Return [x, y] of the center of cell containing provided text 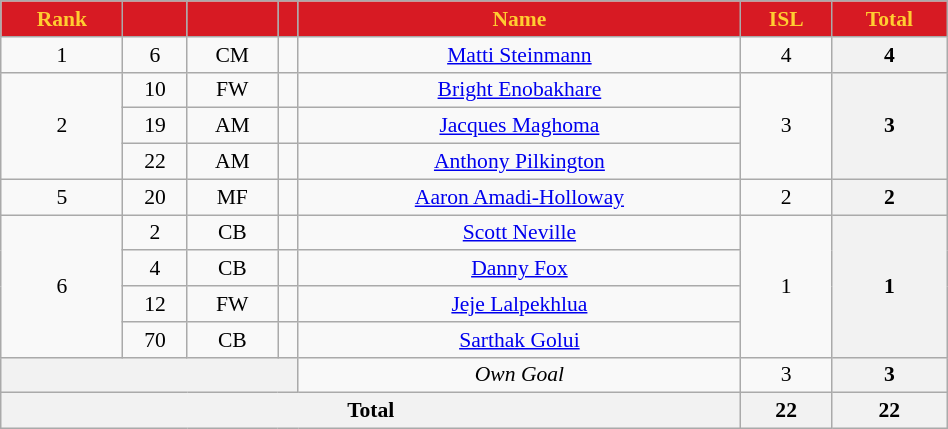
70 [155, 340]
12 [155, 304]
Jeje Lalpekhlua [520, 304]
10 [155, 90]
ISL [786, 19]
MF [232, 197]
CM [232, 55]
Bright Enobakhare [520, 90]
Matti Steinmann [520, 55]
Own Goal [520, 375]
20 [155, 197]
Jacques Maghoma [520, 126]
Scott Neville [520, 233]
5 [62, 197]
Name [520, 19]
Danny Fox [520, 269]
Anthony Pilkington [520, 162]
Aaron Amadi-Holloway [520, 197]
19 [155, 126]
Rank [62, 19]
Sarthak Golui [520, 340]
